Extract the (X, Y) coordinate from the center of the cell holding the provided text.  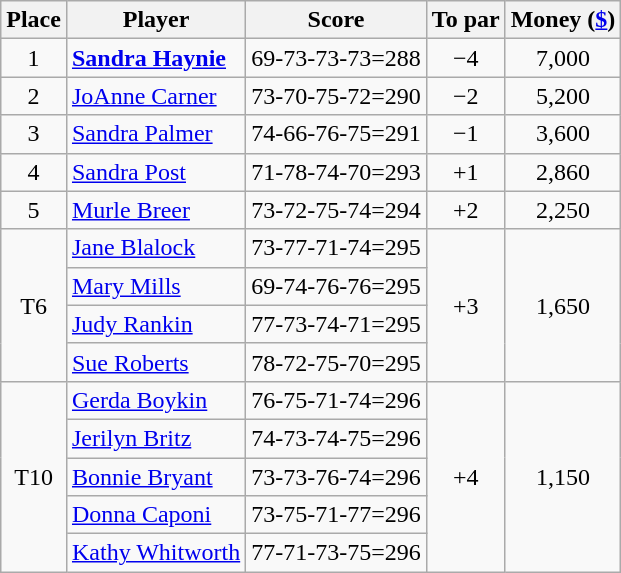
76-75-71-74=296 (336, 400)
Sandra Post (156, 172)
Sandra Palmer (156, 134)
73-77-71-74=295 (336, 248)
Donna Caponi (156, 515)
2,860 (563, 172)
69-73-73-73=288 (336, 58)
Sandra Haynie (156, 58)
Judy Rankin (156, 324)
2,250 (563, 210)
4 (34, 172)
Score (336, 20)
Place (34, 20)
74-73-74-75=296 (336, 438)
−1 (466, 134)
+4 (466, 476)
7,000 (563, 58)
+1 (466, 172)
Bonnie Bryant (156, 477)
73-72-75-74=294 (336, 210)
5,200 (563, 96)
77-71-73-75=296 (336, 553)
Sue Roberts (156, 362)
73-70-75-72=290 (336, 96)
−4 (466, 58)
T6 (34, 305)
Player (156, 20)
−2 (466, 96)
Jane Blalock (156, 248)
1,150 (563, 476)
1 (34, 58)
+3 (466, 305)
Jerilyn Britz (156, 438)
78-72-75-70=295 (336, 362)
73-75-71-77=296 (336, 515)
71-78-74-70=293 (336, 172)
1,650 (563, 305)
3,600 (563, 134)
73-73-76-74=296 (336, 477)
2 (34, 96)
5 (34, 210)
Money ($) (563, 20)
+2 (466, 210)
Murle Breer (156, 210)
Gerda Boykin (156, 400)
T10 (34, 476)
To par (466, 20)
JoAnne Carner (156, 96)
77-73-74-71=295 (336, 324)
Mary Mills (156, 286)
3 (34, 134)
Kathy Whitworth (156, 553)
69-74-76-76=295 (336, 286)
74-66-76-75=291 (336, 134)
